Find where the given text appears and provide that cell's center as [X, Y] coordinate. 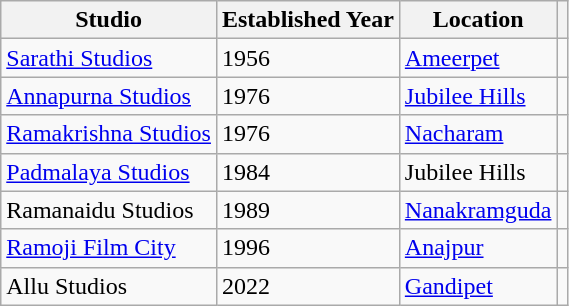
Ramakrishna Studios [109, 134]
Nacharam [478, 134]
Location [478, 20]
Studio [109, 20]
Sarathi Studios [109, 58]
Established Year [308, 20]
Nanakramguda [478, 210]
Anajpur [478, 248]
Ramanaidu Studios [109, 210]
Padmalaya Studios [109, 172]
Annapurna Studios [109, 96]
Allu Studios [109, 286]
Gandipet [478, 286]
1996 [308, 248]
2022 [308, 286]
1989 [308, 210]
1984 [308, 172]
1956 [308, 58]
Ramoji Film City [109, 248]
Ameerpet [478, 58]
